Extract the [X, Y] coordinate from the center of the cell holding the provided text.  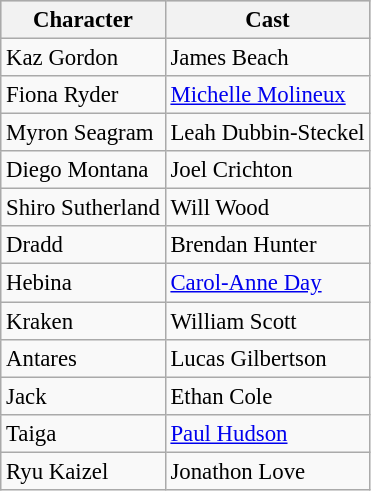
Leah Dubbin-Steckel [268, 133]
William Scott [268, 321]
Will Wood [268, 208]
Cast [268, 20]
Diego Montana [83, 170]
Taiga [83, 433]
Jack [83, 396]
Fiona Ryder [83, 95]
Character [83, 20]
Lucas Gilbertson [268, 358]
Kraken [83, 321]
Dradd [83, 245]
Kaz Gordon [83, 57]
Ryu Kaizel [83, 471]
James Beach [268, 57]
Joel Crichton [268, 170]
Paul Hudson [268, 433]
Carol-Anne Day [268, 283]
Antares [83, 358]
Jonathon Love [268, 471]
Ethan Cole [268, 396]
Hebina [83, 283]
Michelle Molineux [268, 95]
Shiro Sutherland [83, 208]
Brendan Hunter [268, 245]
Myron Seagram [83, 133]
